Provide the (x, y) coordinate of the cell's center where the given text is located.  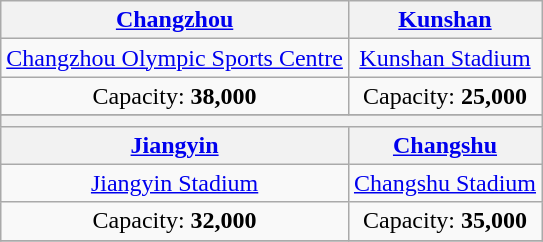
Capacity: 35,000 (444, 221)
Jiangyin Stadium (175, 183)
Changzhou (175, 20)
Capacity: 25,000 (444, 96)
Capacity: 32,000 (175, 221)
Kunshan Stadium (444, 58)
Capacity: 38,000 (175, 96)
Jiangyin (175, 145)
Changshu (444, 145)
Kunshan (444, 20)
Changzhou Olympic Sports Centre (175, 58)
Changshu Stadium (444, 183)
